Capture the cell that displays the provided text and extract its (x, y) central coordinate. 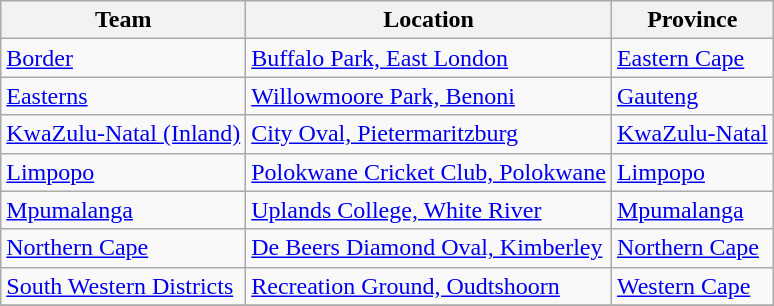
Buffalo Park, East London (429, 58)
Western Cape (692, 286)
Province (692, 20)
Eastern Cape (692, 58)
KwaZulu-Natal (Inland) (124, 134)
Polokwane Cricket Club, Polokwane (429, 172)
Uplands College, White River (429, 210)
Recreation Ground, Oudtshoorn (429, 286)
Willowmoore Park, Benoni (429, 96)
De Beers Diamond Oval, Kimberley (429, 248)
South Western Districts (124, 286)
KwaZulu-Natal (692, 134)
Team (124, 20)
Border (124, 58)
Gauteng (692, 96)
City Oval, Pietermaritzburg (429, 134)
Location (429, 20)
Easterns (124, 96)
